Locate the cell with the specified text and output its (x, y) center coordinate. 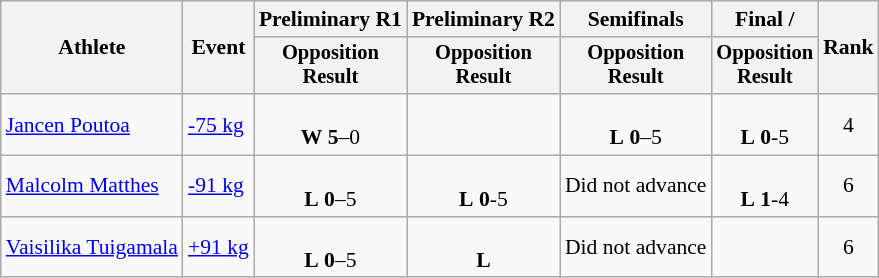
Preliminary R2 (484, 19)
-91 kg (218, 186)
Semifinals (636, 19)
Final / (764, 19)
L 1-4 (764, 186)
-75 kg (218, 124)
L (484, 248)
Vaisilika Tuigamala (92, 248)
Event (218, 48)
Jancen Poutoa (92, 124)
4 (848, 124)
Malcolm Matthes (92, 186)
Rank (848, 48)
Athlete (92, 48)
+91 kg (218, 248)
Preliminary R1 (330, 19)
W 5–0 (330, 124)
